Search for the cell housing the specified text and yield its (X, Y) center coordinate. 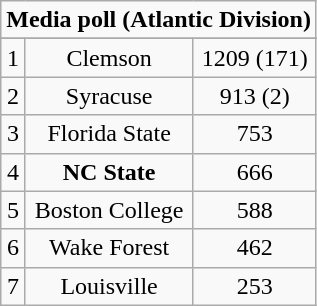
5 (13, 210)
7 (13, 286)
753 (254, 134)
Boston College (109, 210)
1 (13, 58)
462 (254, 248)
588 (254, 210)
4 (13, 172)
Florida State (109, 134)
Media poll (Atlantic Division) (159, 20)
913 (2) (254, 96)
NC State (109, 172)
Louisville (109, 286)
Wake Forest (109, 248)
Syracuse (109, 96)
2 (13, 96)
253 (254, 286)
Clemson (109, 58)
1209 (171) (254, 58)
666 (254, 172)
3 (13, 134)
6 (13, 248)
